Find where the given text appears and provide that cell's center as [X, Y] coordinate. 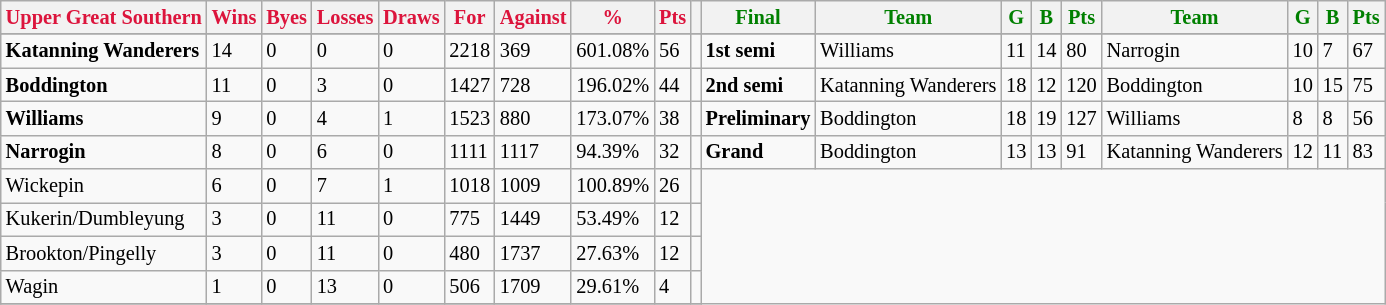
19 [1046, 118]
Wickepin [104, 186]
94.39% [612, 152]
44 [672, 85]
196.02% [612, 85]
91 [1081, 152]
80 [1081, 51]
32 [672, 152]
Preliminary [758, 118]
75 [1366, 85]
1018 [469, 186]
38 [672, 118]
% [612, 17]
775 [469, 219]
1427 [469, 85]
83 [1366, 152]
1111 [469, 152]
9 [234, 118]
26 [672, 186]
2218 [469, 51]
Upper Great Southern [104, 17]
173.07% [612, 118]
Final [758, 17]
67 [1366, 51]
100.89% [612, 186]
Brookton/Pingelly [104, 253]
480 [469, 253]
1117 [534, 152]
2nd semi [758, 85]
29.61% [612, 287]
Against [534, 17]
601.08% [612, 51]
Kukerin/Dumbleyung [104, 219]
15 [1333, 85]
369 [534, 51]
1737 [534, 253]
880 [534, 118]
Wins [234, 17]
120 [1081, 85]
27.63% [612, 253]
Byes [286, 17]
506 [469, 287]
Grand [758, 152]
1709 [534, 287]
Losses [345, 17]
53.49% [612, 219]
1009 [534, 186]
Wagin [104, 287]
For [469, 17]
127 [1081, 118]
1523 [469, 118]
728 [534, 85]
1449 [534, 219]
1st semi [758, 51]
Draws [411, 17]
